From the cell containing the given text, extract its center point as [X, Y] coordinate. 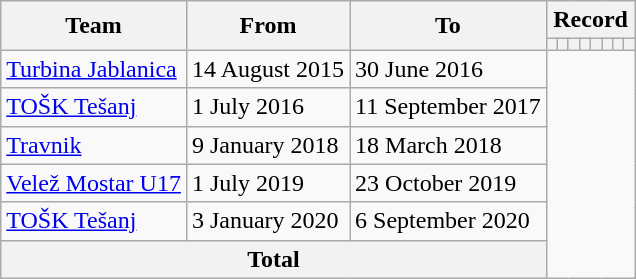
23 October 2019 [448, 183]
14 August 2015 [268, 69]
18 March 2018 [448, 145]
Record [590, 20]
Travnik [94, 145]
1 July 2019 [268, 183]
From [268, 26]
3 January 2020 [268, 221]
Turbina Jablanica [94, 69]
To [448, 26]
6 September 2020 [448, 221]
Total [274, 259]
30 June 2016 [448, 69]
Team [94, 26]
9 January 2018 [268, 145]
1 July 2016 [268, 107]
11 September 2017 [448, 107]
Velež Mostar U17 [94, 183]
